Extract the [X, Y] coordinate from the center of the cell holding the provided text.  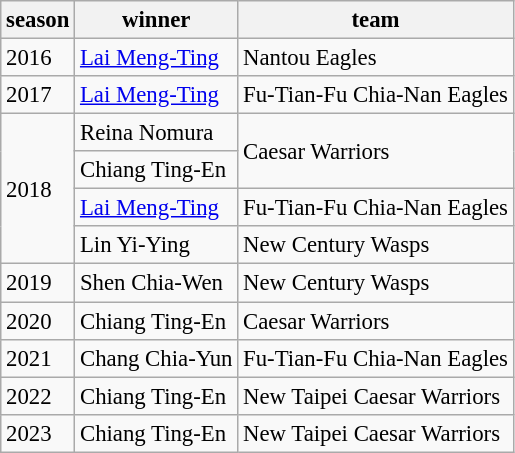
Chang Chia-Yun [156, 358]
2017 [38, 95]
2019 [38, 283]
2018 [38, 189]
season [38, 20]
Nantou Eagles [376, 58]
2020 [38, 321]
2016 [38, 58]
winner [156, 20]
Reina Nomura [156, 133]
2022 [38, 396]
team [376, 20]
Lin Yi-Ying [156, 245]
2023 [38, 433]
2021 [38, 358]
Shen Chia-Wen [156, 283]
